Provide the (x, y) coordinate of the cell's center where the given text is located.  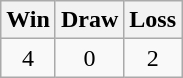
Draw (89, 20)
2 (153, 58)
0 (89, 58)
Loss (153, 20)
Win (28, 20)
4 (28, 58)
